Search for the cell housing the specified text and yield its (x, y) center coordinate. 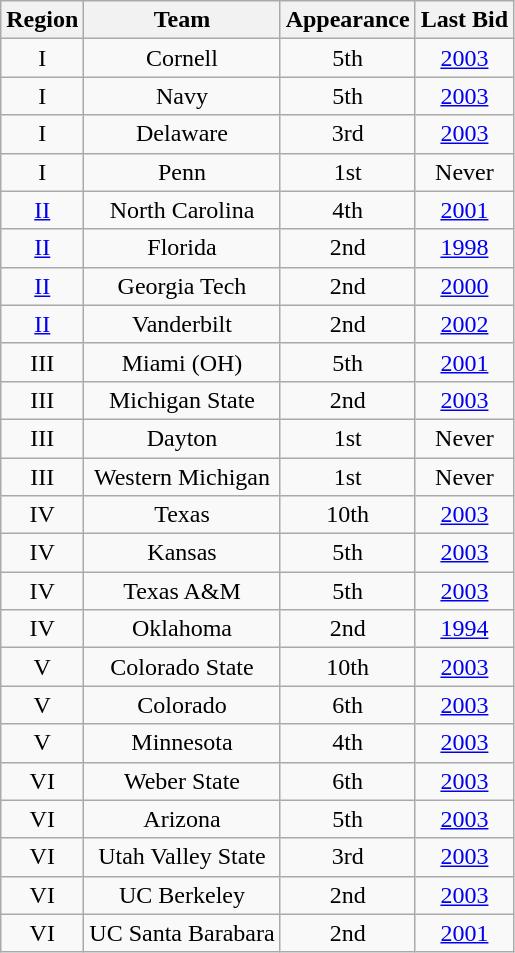
UC Berkeley (182, 895)
North Carolina (182, 210)
Kansas (182, 553)
Navy (182, 96)
Texas A&M (182, 591)
Region (42, 20)
Vanderbilt (182, 324)
2002 (464, 324)
Arizona (182, 819)
Florida (182, 248)
Texas (182, 515)
1998 (464, 248)
Delaware (182, 134)
Appearance (348, 20)
Last Bid (464, 20)
Penn (182, 172)
Utah Valley State (182, 857)
Colorado (182, 705)
UC Santa Barabara (182, 933)
Weber State (182, 781)
Georgia Tech (182, 286)
Minnesota (182, 743)
Cornell (182, 58)
Western Michigan (182, 477)
Michigan State (182, 400)
1994 (464, 629)
Colorado State (182, 667)
Team (182, 20)
Dayton (182, 438)
2000 (464, 286)
Miami (OH) (182, 362)
Oklahoma (182, 629)
